Scan for the cell matching the given text and deliver its [X, Y] coordinate at center. 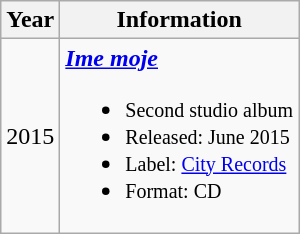
Year [30, 20]
Ime mojeSecond studio albumReleased: June 2015 Label: City RecordsFormat: CD [180, 136]
2015 [30, 136]
Information [180, 20]
